Find where the given text appears and provide that cell's center as [x, y] coordinate. 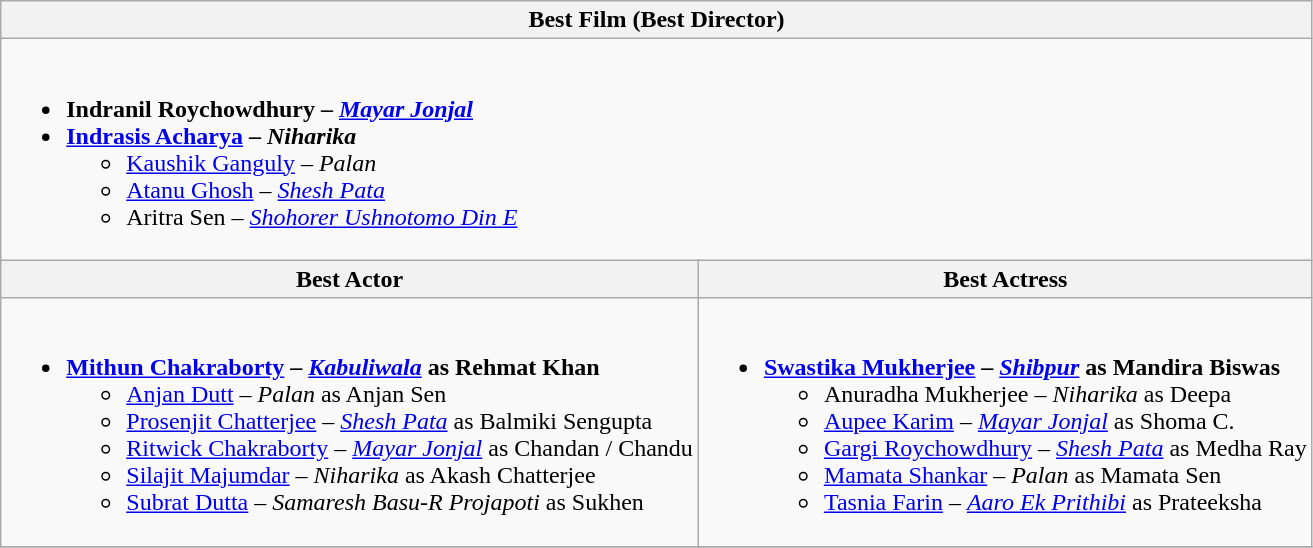
Best Actor [350, 279]
Best Film (Best Director) [657, 20]
Indranil Roychowdhury – Mayar JonjalIndrasis Acharya – NiharikaKaushik Ganguly – PalanAtanu Ghosh – Shesh PataAritra Sen – Shohorer Ushnotomo Din E [657, 150]
Best Actress [1005, 279]
